Pinpoint the cell where the given text exists, returning its [X, Y] midpoint coordinate. 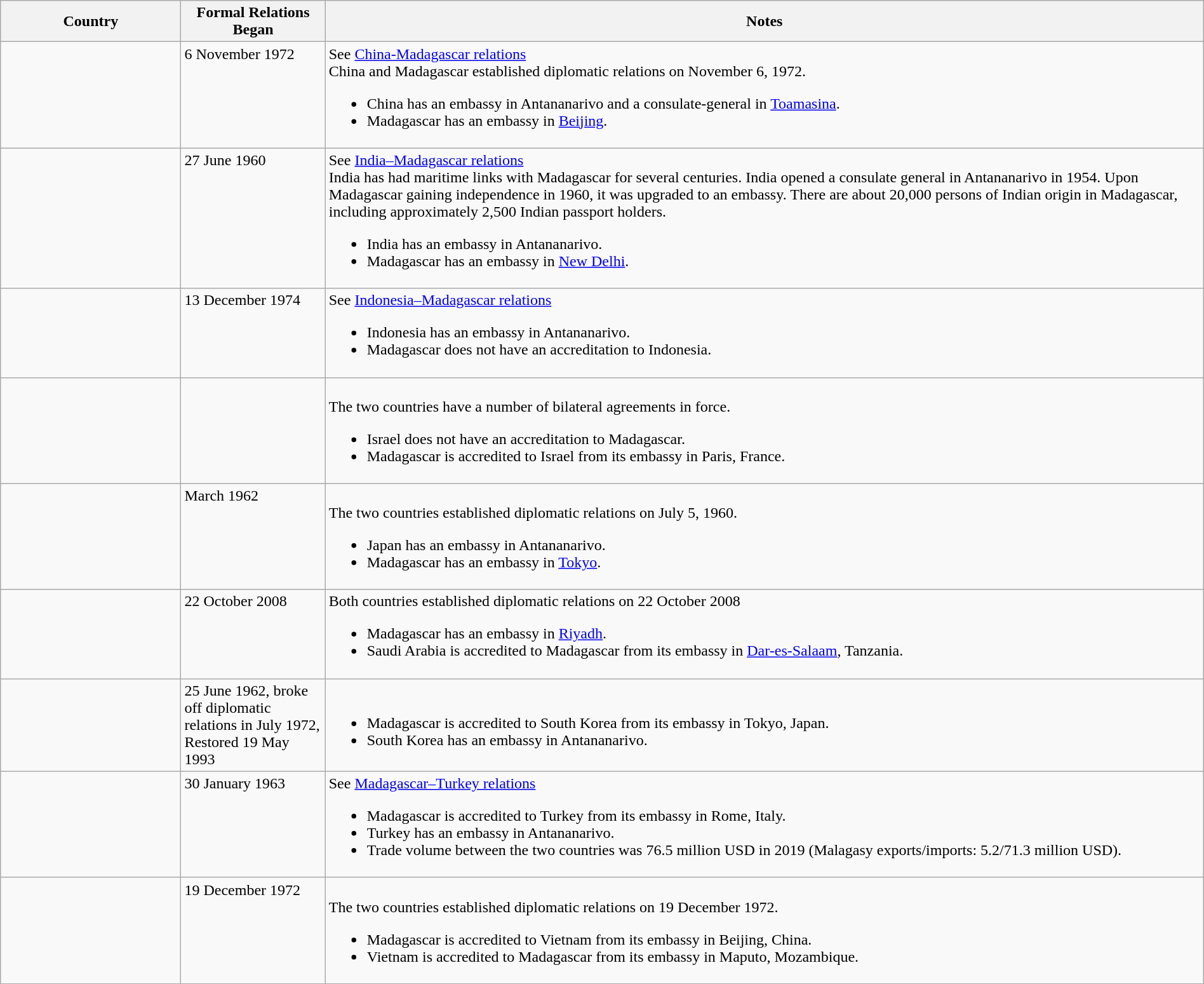
13 December 1974 [253, 333]
The two countries established diplomatic relations on July 5, 1960.Japan has an embassy in Antananarivo.Madagascar has an embassy in Tokyo. [765, 536]
25 June 1962, broke off diplomatic relations in July 1972, Restored 19 May 1993 [253, 725]
Country [91, 22]
Madagascar is accredited to South Korea from its embassy in Tokyo, Japan.South Korea has an embassy in Antananarivo. [765, 725]
Notes [765, 22]
See Indonesia–Madagascar relationsIndonesia has an embassy in Antananarivo.Madagascar does not have an accreditation to Indonesia. [765, 333]
Formal Relations Began [253, 22]
6 November 1972 [253, 95]
22 October 2008 [253, 634]
30 January 1963 [253, 825]
March 1962 [253, 536]
27 June 1960 [253, 219]
19 December 1972 [253, 930]
